Pinpoint the cell where the given text exists, returning its (X, Y) midpoint coordinate. 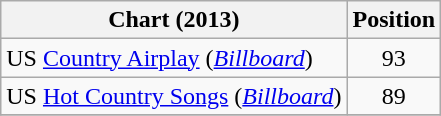
US Country Airplay (Billboard) (174, 58)
US Hot Country Songs (Billboard) (174, 96)
Chart (2013) (174, 20)
93 (394, 58)
89 (394, 96)
Position (394, 20)
